Locate the cell with the specified text and output its (X, Y) center coordinate. 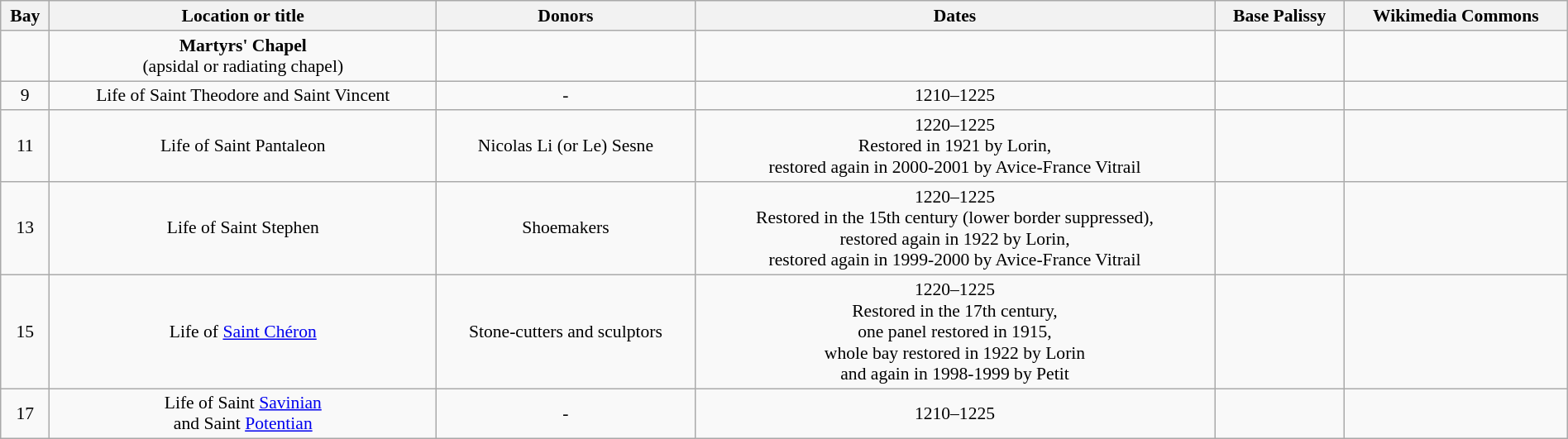
11 (25, 147)
Life of Saint Stephen (243, 228)
9 (25, 96)
Life of Saint Theodore and Saint Vincent (243, 96)
17 (25, 413)
Life of Saint Pantaleon (243, 147)
Nicolas Li (or Le) Sesne (566, 147)
Shoemakers (566, 228)
Life of Saint Savinianand Saint Potentian (243, 413)
15 (25, 332)
1220–1225Restored in the 15th century (lower border suppressed),restored again in 1922 by Lorin,restored again in 1999-2000 by Avice-France Vitrail (954, 228)
Stone-cutters and sculptors (566, 332)
1220–1225Restored in the 17th century,one panel restored in 1915,whole bay restored in 1922 by Lorin and again in 1998-1999 by Petit (954, 332)
Location or title (243, 16)
Base Palissy (1280, 16)
Donors (566, 16)
1220–1225Restored in 1921 by Lorin,restored again in 2000-2001 by Avice-France Vitrail (954, 147)
Life of Saint Chéron (243, 332)
Bay (25, 16)
Dates (954, 16)
Wikimedia Commons (1456, 16)
Martyrs' Chapel(apsidal or radiating chapel) (243, 56)
13 (25, 228)
